Find where the given text appears and provide that cell's center as (x, y) coordinate. 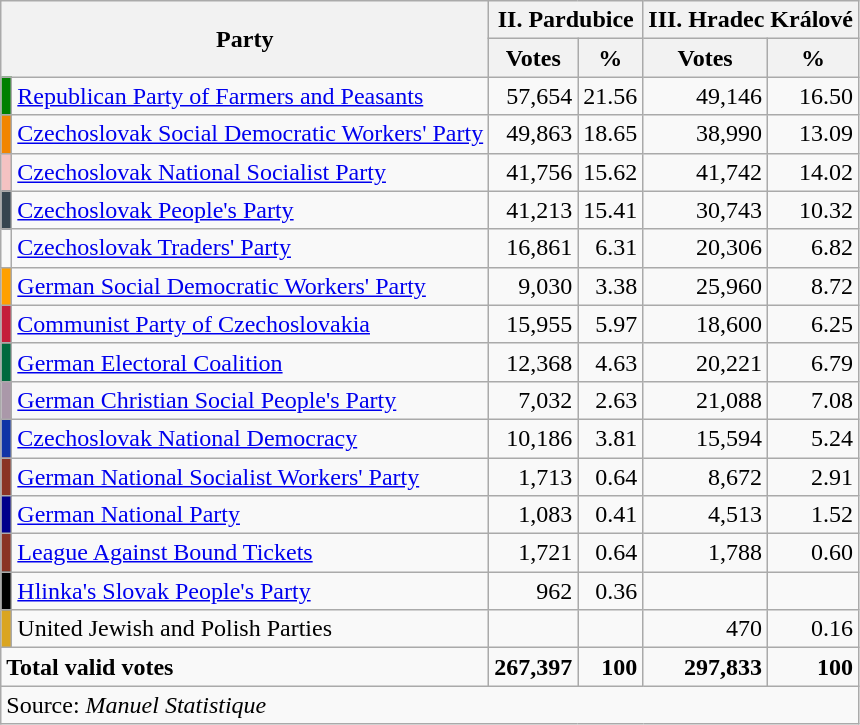
2.63 (610, 400)
14.02 (812, 172)
6.25 (812, 324)
0.36 (610, 591)
Communist Party of Czechoslovakia (250, 324)
41,756 (534, 172)
297,833 (706, 667)
4.63 (610, 362)
30,743 (706, 210)
0.41 (610, 515)
21.56 (610, 96)
38,990 (706, 134)
6.79 (812, 362)
6.31 (610, 248)
5.97 (610, 324)
10.32 (812, 210)
1,083 (534, 515)
Source: Manuel Statistique (430, 705)
7,032 (534, 400)
1,721 (534, 553)
League Against Bound Tickets (250, 553)
41,742 (706, 172)
15,955 (534, 324)
5.24 (812, 438)
0.16 (812, 629)
1,713 (534, 477)
Czechoslovak Traders' Party (250, 248)
Republican Party of Farmers and Peasants (250, 96)
13.09 (812, 134)
Czechoslovak National Democracy (250, 438)
20,306 (706, 248)
4,513 (706, 515)
16.50 (812, 96)
49,863 (534, 134)
18,600 (706, 324)
1,788 (706, 553)
German Electoral Coalition (250, 362)
Czechoslovak National Socialist Party (250, 172)
8,672 (706, 477)
1.52 (812, 515)
8.72 (812, 286)
49,146 (706, 96)
Czechoslovak People's Party (250, 210)
25,960 (706, 286)
German National Party (250, 515)
18.65 (610, 134)
12,368 (534, 362)
21,088 (706, 400)
15.41 (610, 210)
7.08 (812, 400)
15.62 (610, 172)
German Social Democratic Workers' Party (250, 286)
10,186 (534, 438)
3.81 (610, 438)
Party (245, 39)
470 (706, 629)
20,221 (706, 362)
15,594 (706, 438)
2.91 (812, 477)
III. Hradec Králové (751, 20)
3.38 (610, 286)
German National Socialist Workers' Party (250, 477)
Total valid votes (245, 667)
962 (534, 591)
57,654 (534, 96)
German Christian Social People's Party (250, 400)
0.60 (812, 553)
II. Pardubice (566, 20)
United Jewish and Polish Parties (250, 629)
16,861 (534, 248)
Czechoslovak Social Democratic Workers' Party (250, 134)
9,030 (534, 286)
Hlinka's Slovak People's Party (250, 591)
6.82 (812, 248)
267,397 (534, 667)
41,213 (534, 210)
